Scan for the cell matching the given text and deliver its [X, Y] coordinate at center. 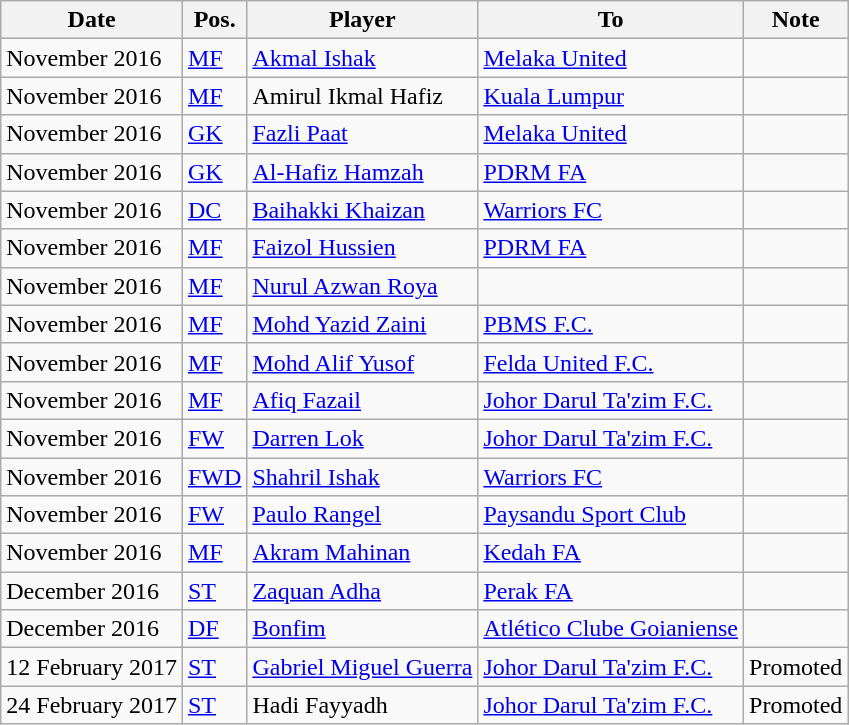
Afiq Fazail [362, 400]
Felda United F.C. [611, 362]
Nurul Azwan Roya [362, 286]
Darren Lok [362, 438]
FWD [214, 477]
Atlético Clube Goianiense [611, 629]
Mohd Yazid Zaini [362, 324]
Gabriel Miguel Guerra [362, 667]
Paulo Rangel [362, 515]
Hadi Fayyadh [362, 705]
Amirul Ikmal Hafiz [362, 96]
Perak FA [611, 591]
Kuala Lumpur [611, 96]
Note [796, 20]
Fazli Paat [362, 134]
Bonfim [362, 629]
Baihakki Khaizan [362, 210]
PBMS F.C. [611, 324]
Faizol Hussien [362, 248]
12 February 2017 [92, 667]
Paysandu Sport Club [611, 515]
Kedah FA [611, 553]
Player [362, 20]
Shahril Ishak [362, 477]
Akram Mahinan [362, 553]
DF [214, 629]
Pos. [214, 20]
Mohd Alif Yusof [362, 362]
To [611, 20]
DC [214, 210]
Zaquan Adha [362, 591]
Akmal Ishak [362, 58]
24 February 2017 [92, 705]
Date [92, 20]
Al-Hafiz Hamzah [362, 172]
